Detect which cell encompasses the target text, then output its (X, Y) center coordinate. 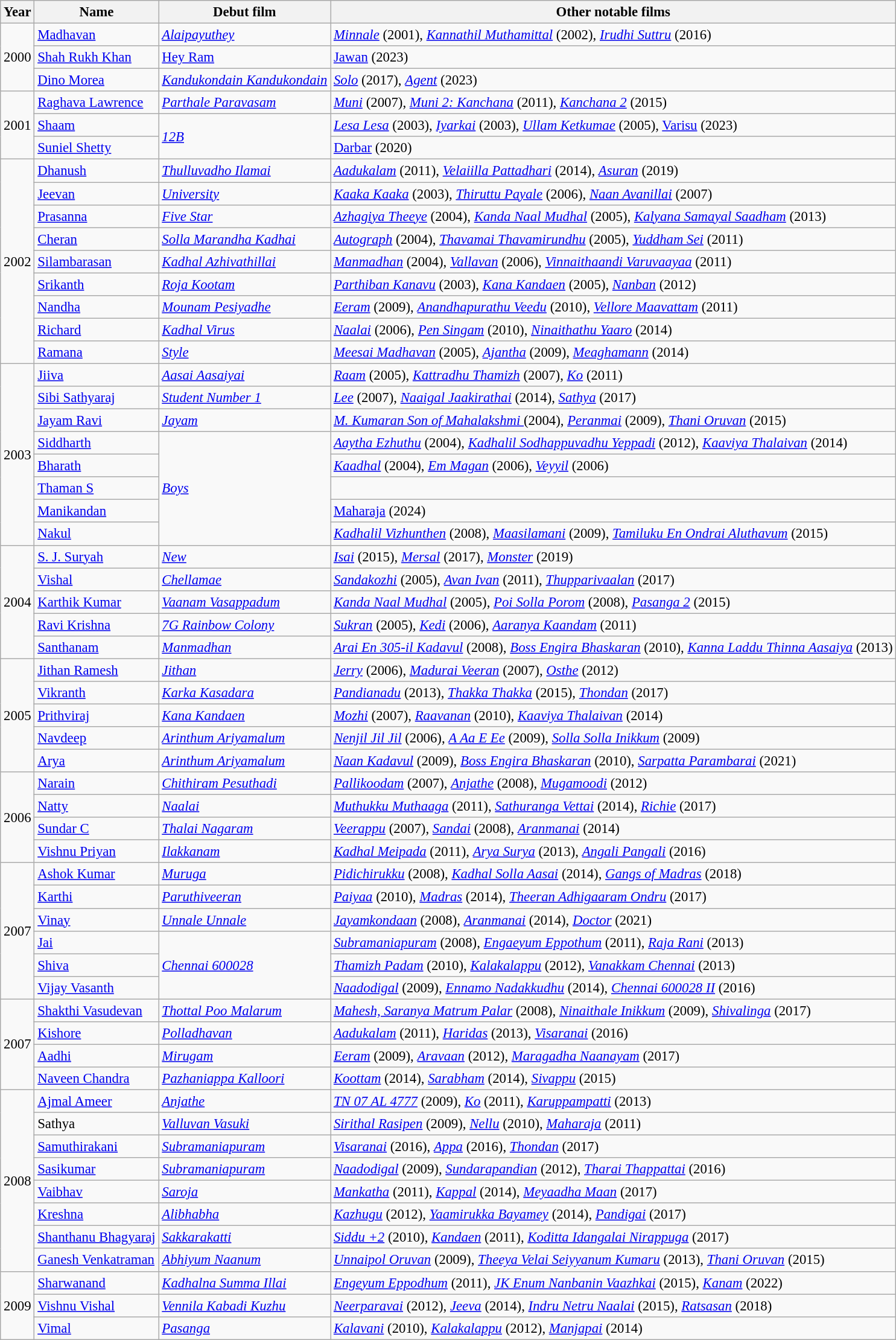
2005 (17, 715)
Mirugam (245, 1056)
Madhavan (97, 35)
2000 (17, 58)
Five Star (245, 216)
Thottal Poo Malarum (245, 1010)
Karka Kasadara (245, 693)
Manmadhan (245, 648)
Sakkarakatti (245, 1237)
Aasai Aasaiyai (245, 375)
Saroja (245, 1192)
Navdeep (97, 738)
Naveen Chandra (97, 1079)
Koottam (2014), Sarabham (2014), Sivappu (2015) (613, 1079)
Ramana (97, 353)
2008 (17, 1181)
Richard (97, 330)
Kadhalil Vizhunthen (2008), Maasilamani (2009), Tamiluku En Ondrai Aluthavum (2015) (613, 534)
Hey Ram (245, 57)
Pazhaniappa Kalloori (245, 1079)
Kalavani (2010), Kalakalappu (2012), Manjapai (2014) (613, 1328)
Mozhi (2007), Raavanan (2010), Kaaviya Thalaivan (2014) (613, 715)
Minnale (2001), Kannathil Muthamittal (2002), Irudhi Suttru (2016) (613, 35)
Naan Kadavul (2009), Boss Engira Bhaskaran (2010), Sarpatta Parambarai (2021) (613, 761)
Kadhal Meipada (2011), Arya Surya (2013), Angali Pangali (2016) (613, 852)
Narain (97, 783)
Kazhugu (2012), Yaamirukka Bayamey (2014), Pandigai (2017) (613, 1214)
Arai En 305-il Kadavul (2008), Boss Engira Bhaskaran (2010), Kanna Laddu Thinna Aasaiya (2013) (613, 648)
Karthik Kumar (97, 602)
Vennila Kabadi Kuzhu (245, 1306)
Parthale Paravasam (245, 103)
Unnale Unnale (245, 920)
Name (97, 12)
Jayam Ravi (97, 421)
Vishnu Vishal (97, 1306)
2009 (17, 1305)
Sathya (97, 1124)
2004 (17, 602)
Kadhalna Summa Illai (245, 1283)
Vinay (97, 920)
Jerry (2006), Madurai Veeran (2007), Osthe (2012) (613, 670)
Suniel Shetty (97, 148)
Raam (2005), Kattradhu Thamizh (2007), Ko (2011) (613, 375)
Aadukalam (2011), Velaiilla Pattadhari (2014), Asuran (2019) (613, 171)
Visaranai (2016), Appa (2016), Thondan (2017) (613, 1147)
Chithiram Pesuthadi (245, 783)
Vikranth (97, 693)
Jayam (245, 421)
Karthi (97, 897)
Pallikoodam (2007), Anjathe (2008), Mugamoodi (2012) (613, 783)
Siddharth (97, 443)
TN 07 AL 4777 (2009), Ko (2011), Karuppampatti (2013) (613, 1101)
Ashok Kumar (97, 875)
Kandukondain Kandukondain (245, 80)
Natty (97, 806)
Prasanna (97, 216)
Eeram (2009), Aravaan (2012), Maragadha Naanayam (2017) (613, 1056)
Sibi Sathyaraj (97, 398)
Nakul (97, 534)
Muruga (245, 875)
Nenjil Jil Jil (2006), A Aa E Ee (2009), Solla Solla Inikkum (2009) (613, 738)
Nandha (97, 307)
Parthiban Kanavu (2003), Kana Kandaen (2005), Nanban (2012) (613, 284)
Kishore (97, 1033)
Style (245, 353)
Shah Rukh Khan (97, 57)
Naadodigal (2009), Sundarapandian (2012), Tharai Thappattai (2016) (613, 1169)
Darbar (2020) (613, 148)
Thalai Nagaram (245, 829)
Isai (2015), Mersal (2017), Monster (2019) (613, 557)
Aaytha Ezhuthu (2004), Kadhalil Sodhappuvadhu Yeppadi (2012), Kaaviya Thalaivan (2014) (613, 443)
Samuthirakani (97, 1147)
S. J. Suryah (97, 557)
Boys (245, 488)
Shanthanu Bhagyaraj (97, 1237)
Shiva (97, 965)
Shaam (97, 126)
Sandakozhi (2005), Avan Ivan (2011), Thupparivaalan (2017) (613, 579)
Vishal (97, 579)
Abhiyum Naanum (245, 1260)
Subramaniapuram (2008), Engaeyum Eppothum (2011), Raja Rani (2013) (613, 942)
Other notable films (613, 12)
Paiyaa (2010), Madras (2014), Theeran Adhigaaram Ondru (2017) (613, 897)
Vaibhav (97, 1192)
Student Number 1 (245, 398)
Arya (97, 761)
Raghava Lawrence (97, 103)
Jeevan (97, 194)
Lesa Lesa (2003), Iyarkai (2003), Ullam Ketkumae (2005), Varisu (2023) (613, 126)
Aadhi (97, 1056)
Paruthiveeran (245, 897)
Pidichirukku (2008), Kadhal Solla Aasai (2014), Gangs of Madras (2018) (613, 875)
University (245, 194)
Eeram (2009), Anandhapurathu Veedu (2010), Vellore Maavattam (2011) (613, 307)
Naalai (245, 806)
Vaanam Vasappadum (245, 602)
Aadukalam (2011), Haridas (2013), Visaranai (2016) (613, 1033)
Alaipayuthey (245, 35)
Ganesh Venkatraman (97, 1260)
Valluvan Vasuki (245, 1124)
Muthukku Muthaaga (2011), Sathuranga Vettai (2014), Richie (2017) (613, 806)
Veerappu (2007), Sandai (2008), Aranmanai (2014) (613, 829)
Vimal (97, 1328)
Anjathe (245, 1101)
12B (245, 136)
Chellamae (245, 579)
Thulluvadho Ilamai (245, 171)
Siddu +2 (2010), Kandaen (2011), Koditta Idangalai Nirappuga (2017) (613, 1237)
Santhanam (97, 648)
Prithviraj (97, 715)
Vishnu Priyan (97, 852)
Vijay Vasanth (97, 987)
Pasanga (245, 1328)
7G Rainbow Colony (245, 625)
New (245, 557)
Shakthi Vasudevan (97, 1010)
Solla Marandha Kadhai (245, 239)
Solo (2017), Agent (2023) (613, 80)
M. Kumaran Son of Mahalakshmi (2004), Peranmai (2009), Thani Oruvan (2015) (613, 421)
Mahesh, Saranya Matrum Palar (2008), Ninaithale Inikkum (2009), Shivalinga (2017) (613, 1010)
Kaaka Kaaka (2003), Thiruttu Payale (2006), Naan Avanillai (2007) (613, 194)
Engeyum Eppodhum (2011), JK Enum Nanbanin Vaazhkai (2015), Kanam (2022) (613, 1283)
Lee (2007), Naaigal Jaakirathai (2014), Sathya (2017) (613, 398)
Sundar C (97, 829)
Alibhabha (245, 1214)
Ilakkanam (245, 852)
Roja Kootam (245, 284)
Thamizh Padam (2010), Kalakalappu (2012), Vanakkam Chennai (2013) (613, 965)
Jithan Ramesh (97, 670)
2002 (17, 261)
Pandianadu (2013), Thakka Thakka (2015), Thondan (2017) (613, 693)
Ravi Krishna (97, 625)
Sirithal Rasipen (2009), Nellu (2010), Maharaja (2011) (613, 1124)
Meesai Madhavan (2005), Ajantha (2009), Meaghamann (2014) (613, 353)
Debut film (245, 12)
Mounam Pesiyadhe (245, 307)
Naadodigal (2009), Ennamo Nadakkudhu (2014), Chennai 600028 II (2016) (613, 987)
Kana Kandaen (245, 715)
Manikandan (97, 511)
Kanda Naal Mudhal (2005), Poi Solla Porom (2008), Pasanga 2 (2015) (613, 602)
Year (17, 12)
Kaadhal (2004), Em Magan (2006), Veyyil (2006) (613, 466)
Chennai 600028 (245, 965)
Jawan (2023) (613, 57)
2001 (17, 126)
2006 (17, 817)
Jayamkondaan (2008), Aranmanai (2014), Doctor (2021) (613, 920)
Silambarasan (97, 261)
Unnaipol Oruvan (2009), Theeya Velai Seiyyanum Kumaru (2013), Thani Oruvan (2015) (613, 1260)
Dino Morea (97, 80)
Kreshna (97, 1214)
Kadhal Azhivathillai (245, 261)
Thaman S (97, 488)
Cheran (97, 239)
Srikanth (97, 284)
Kadhal Virus (245, 330)
Maharaja (2024) (613, 511)
Mankatha (2011), Kappal (2014), Meyaadha Maan (2017) (613, 1192)
Dhanush (97, 171)
Manmadhan (2004), Vallavan (2006), Vinnaithaandi Varuvaayaa (2011) (613, 261)
Bharath (97, 466)
Naalai (2006), Pen Singam (2010), Ninaithathu Yaaro (2014) (613, 330)
Muni (2007), Muni 2: Kanchana (2011), Kanchana 2 (2015) (613, 103)
Ajmal Ameer (97, 1101)
Neerparavai (2012), Jeeva (2014), Indru Netru Naalai (2015), Ratsasan (2018) (613, 1306)
Azhagiya Theeye (2004), Kanda Naal Mudhal (2005), Kalyana Samayal Saadham (2013) (613, 216)
Jithan (245, 670)
Jai (97, 942)
Jiiva (97, 375)
Sharwanand (97, 1283)
Autograph (2004), Thavamai Thavamirundhu (2005), Yuddham Sei (2011) (613, 239)
Polladhavan (245, 1033)
Sukran (2005), Kedi (2006), Aaranya Kaandam (2011) (613, 625)
Sasikumar (97, 1169)
2003 (17, 454)
